Provide the (X, Y) coordinate of the cell's center where the given text is located.  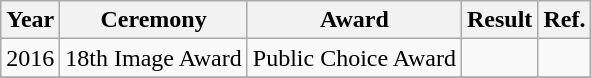
Ref. (564, 20)
Ceremony (154, 20)
Result (499, 20)
2016 (30, 58)
Public Choice Award (354, 58)
Year (30, 20)
Award (354, 20)
18th Image Award (154, 58)
